Pinpoint the cell where the given text exists, returning its (x, y) midpoint coordinate. 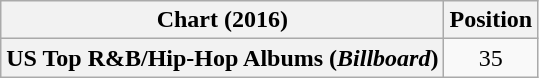
Position (491, 20)
35 (491, 58)
US Top R&B/Hip-Hop Albums (Billboard) (222, 58)
Chart (2016) (222, 20)
